Determine the (X, Y) coordinate at the center of the cell enclosing the given text.  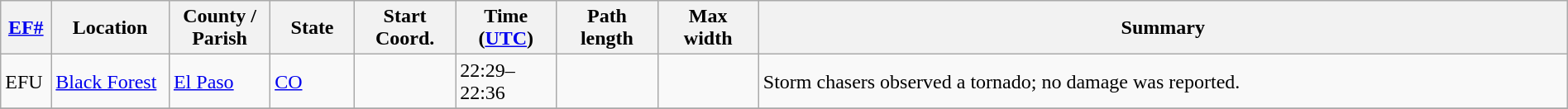
Path length (607, 28)
Max width (708, 28)
EF# (26, 28)
Location (111, 28)
Storm chasers observed a tornado; no damage was reported. (1163, 81)
EFU (26, 81)
Summary (1163, 28)
State (313, 28)
Time (UTC) (506, 28)
22:29–22:36 (506, 81)
El Paso (219, 81)
Black Forest (111, 81)
County / Parish (219, 28)
Start Coord. (404, 28)
CO (313, 81)
